Capture the cell that displays the provided text and extract its [x, y] central coordinate. 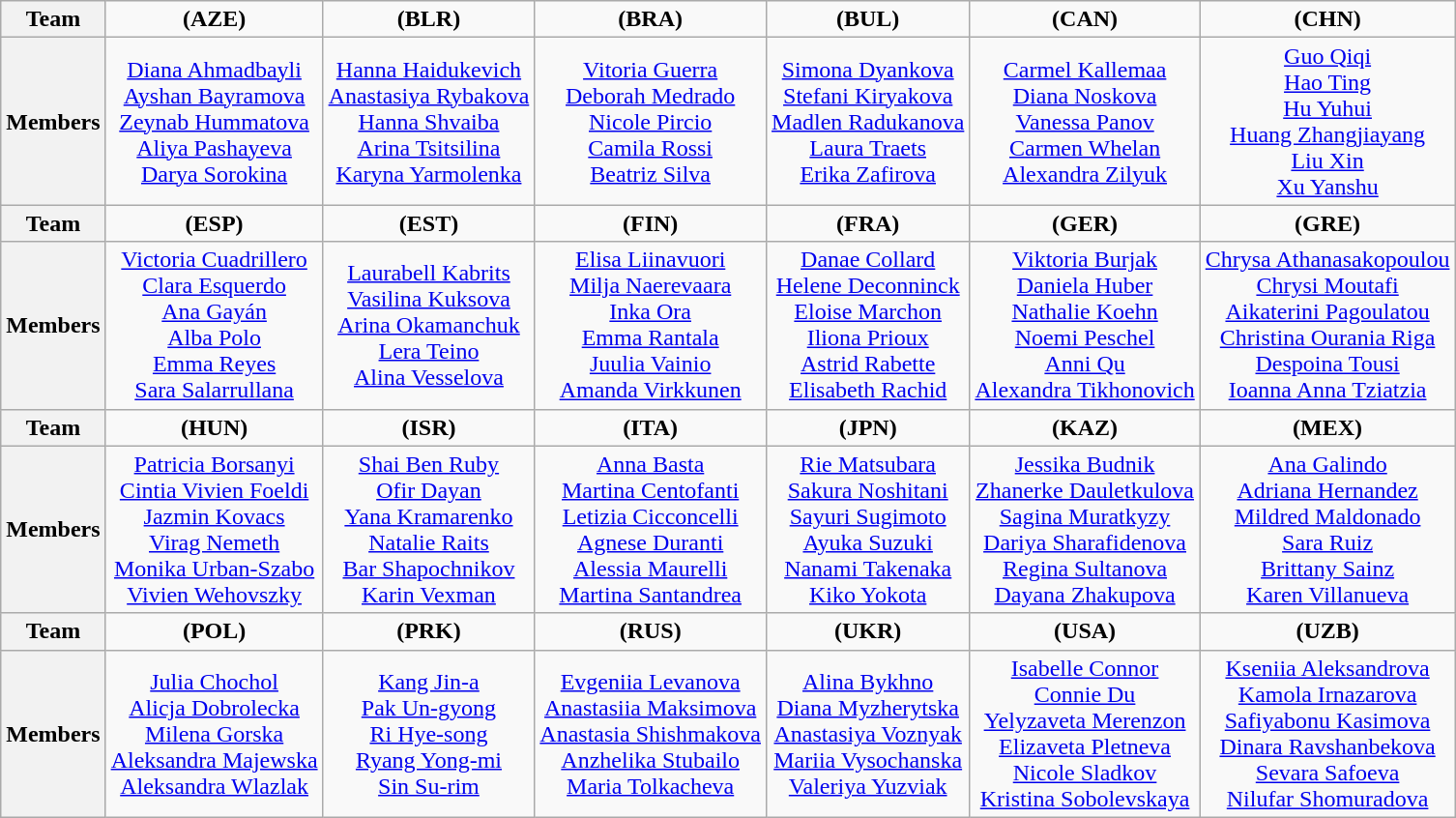
(FIN) [651, 223]
(HUN) [215, 427]
Danae CollardHelene DeconninckEloise MarchonIliona PriouxAstrid RabetteElisabeth Rachid [868, 325]
Alina BykhnoDiana MyzherytskaAnastasiya VoznyakMariia VysochanskaValeriya Yuzviak [868, 733]
Evgeniia LevanovaAnastasiia MaksimovaAnastasia ShishmakovaAnzhelika StubailoMaria Tolkacheva [651, 733]
Viktoria BurjakDaniela HuberNathalie KoehnNoemi PeschelAnni QuAlexandra Tikhonovich [1085, 325]
(AZE) [215, 19]
(CHN) [1327, 19]
(RUS) [651, 631]
Carmel KallemaaDiana NoskovaVanessa PanovCarmen WhelanAlexandra Zilyuk [1085, 122]
(ESP) [215, 223]
Laurabell KabritsVasilina KuksovaArina OkamanchukLera TeinoAlina Vesselova [429, 325]
(BUL) [868, 19]
Elisa LiinavuoriMilja NaerevaaraInka OraEmma RantalaJuulia VainioAmanda Virkkunen [651, 325]
(BRA) [651, 19]
(UZB) [1327, 631]
(GRE) [1327, 223]
Simona DyankovaStefani KiryakovaMadlen RadukanovaLaura TraetsErika Zafirova [868, 122]
Ana GalindoAdriana HernandezMildred MaldonadoSara RuizBrittany SainzKaren Villanueva [1327, 530]
Anna BastaMartina CentofantiLetizia CicconcelliAgnese DurantiAlessia MaurelliMartina Santandrea [651, 530]
(CAN) [1085, 19]
Patricia BorsanyiCintia Vivien FoeldiJazmin KovacsVirag NemethMonika Urban-SzaboVivien Wehovszky [215, 530]
(MEX) [1327, 427]
(KAZ) [1085, 427]
Hanna HaidukevichAnastasiya RybakovaHanna ShvaibaArina TsitsilinaKaryna Yarmolenka [429, 122]
(PRK) [429, 631]
Rie MatsubaraSakura NoshitaniSayuri SugimotoAyuka SuzukiNanami TakenakaKiko Yokota [868, 530]
(POL) [215, 631]
(BLR) [429, 19]
Shai Ben RubyOfir DayanYana KramarenkoNatalie RaitsBar ShapochnikovKarin Vexman [429, 530]
Vitoria GuerraDeborah MedradoNicole PircioCamila RossiBeatriz Silva [651, 122]
(UKR) [868, 631]
(FRA) [868, 223]
(ITA) [651, 427]
(GER) [1085, 223]
Julia ChocholAlicja DobroleckaMilena GorskaAleksandra MajewskaAleksandra Wlazlak [215, 733]
Guo QiqiHao TingHu YuhuiHuang ZhangjiayangLiu XinXu Yanshu [1327, 122]
Isabelle ConnorConnie DuYelyzaveta MerenzonElizaveta PletnevaNicole SladkovKristina Sobolevskaya [1085, 733]
Chrysa AthanasakopoulouChrysi MoutafiAikaterini PagoulatouChristina Ourania RigaDespoina TousiIoanna Anna Tziatzia [1327, 325]
(JPN) [868, 427]
(ISR) [429, 427]
(USA) [1085, 631]
Jessika BudnikZhanerke DauletkulovaSagina MuratkyzyDariya SharafidenovaRegina SultanovaDayana Zhakupova [1085, 530]
(EST) [429, 223]
Victoria CuadrilleroClara EsquerdoAna GayánAlba PoloEmma ReyesSara Salarrullana [215, 325]
Kseniia AleksandrovaKamola IrnazarovaSafiyabonu KasimovaDinara RavshanbekovaSevara SafoevaNilufar Shomuradova [1327, 733]
Diana Ahmadbayli Ayshan BayramovaZeynab HummatovaAliya PashayevaDarya Sorokina [215, 122]
Kang Jin-aPak Un-gyongRi Hye-songRyang Yong-miSin Su-rim [429, 733]
